Find where the given text appears and provide that cell's center as [x, y] coordinate. 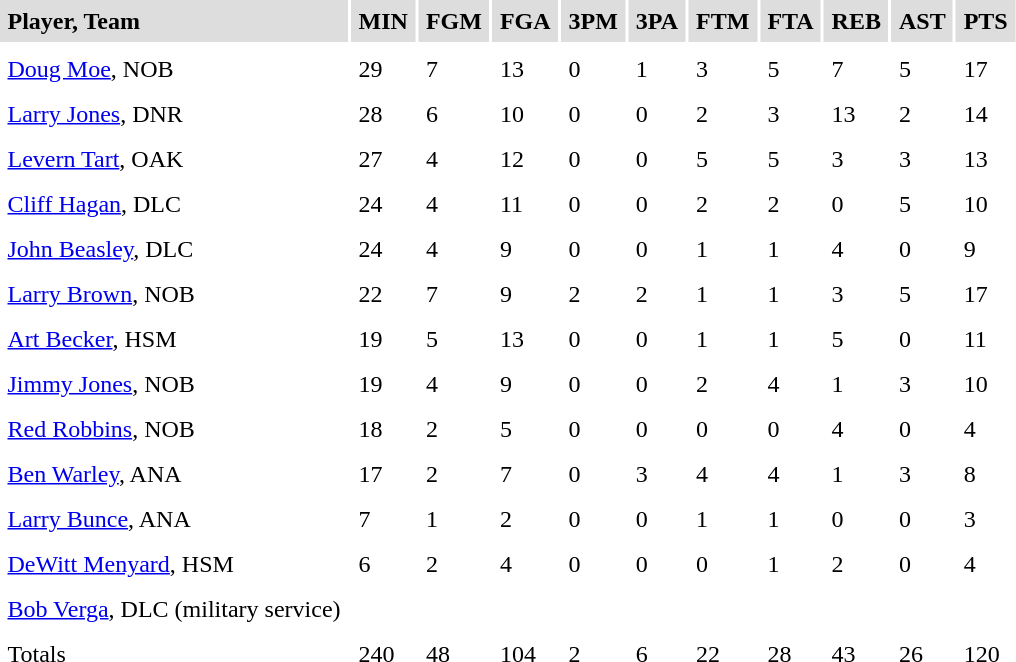
22 [383, 294]
Ben Warley, ANA [174, 474]
Larry Jones, DNR [174, 114]
12 [525, 159]
FGM [454, 21]
Bob Verga, DLC (military service) [174, 609]
Doug Moe, NOB [174, 69]
8 [986, 474]
Player, Team [174, 21]
28 [383, 114]
18 [383, 429]
FTA [790, 21]
Cliff Hagan, DLC [174, 204]
AST [922, 21]
Red Robbins, NOB [174, 429]
REB [856, 21]
27 [383, 159]
FGA [525, 21]
Jimmy Jones, NOB [174, 384]
Art Becker, HSM [174, 339]
Larry Brown, NOB [174, 294]
Larry Bunce, ANA [174, 519]
MIN [383, 21]
14 [986, 114]
3PA [656, 21]
FTM [723, 21]
29 [383, 69]
PTS [986, 21]
Levern Tart, OAK [174, 159]
DeWitt Menyard, HSM [174, 564]
3PM [593, 21]
John Beasley, DLC [174, 249]
